Identify which cell holds the provided text, then report its (X, Y) central coordinate. 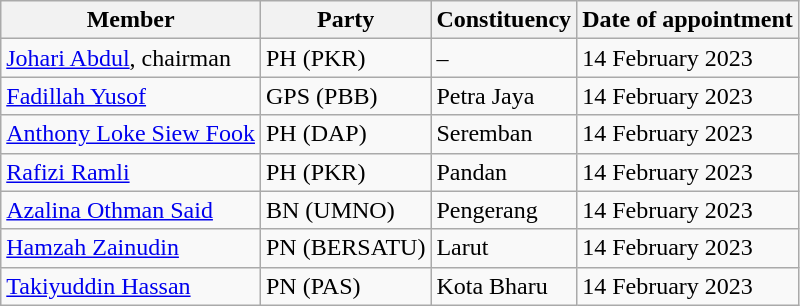
Hamzah Zainudin (131, 248)
Anthony Loke Siew Fook (131, 134)
PH (DAP) (345, 134)
Pengerang (504, 210)
Rafizi Ramli (131, 172)
Azalina Othman Said (131, 210)
Member (131, 20)
Party (345, 20)
– (504, 58)
Takiyuddin Hassan (131, 286)
PN (BERSATU) (345, 248)
Constituency (504, 20)
PN (PAS) (345, 286)
Pandan (504, 172)
Johari Abdul, chairman (131, 58)
Kota Bharu (504, 286)
Larut (504, 248)
GPS (PBB) (345, 96)
Petra Jaya (504, 96)
Fadillah Yusof (131, 96)
BN (UMNO) (345, 210)
Seremban (504, 134)
Date of appointment (688, 20)
